Detect which cell encompasses the target text, then output its (x, y) center coordinate. 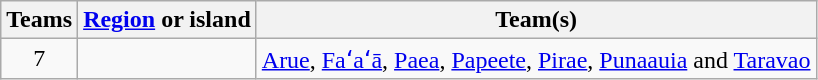
Team(s) (536, 20)
7 (40, 59)
Region or island (168, 20)
Arue, Faʻaʻā, Paea, Papeete, Pirae, Punaauia and Taravao (536, 59)
Teams (40, 20)
